Find where the given text appears and provide that cell's center as [X, Y] coordinate. 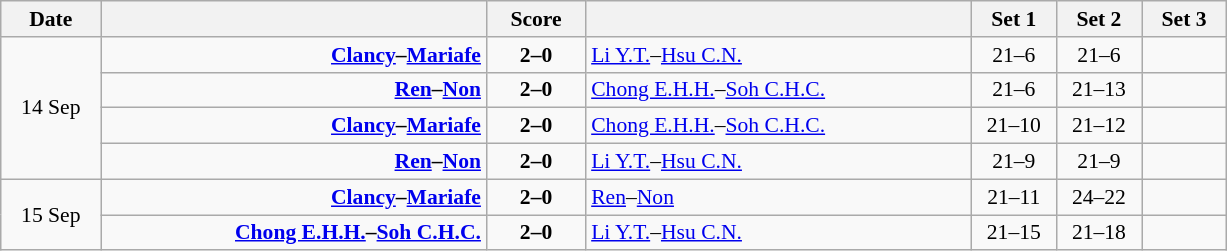
21–15 [1014, 233]
21–13 [1098, 90]
21–10 [1014, 126]
Set 3 [1184, 19]
Score [536, 19]
Set 1 [1014, 19]
21–18 [1098, 233]
21–12 [1098, 126]
Set 2 [1098, 19]
15 Sep [51, 214]
24–22 [1098, 197]
14 Sep [51, 108]
Date [51, 19]
21–11 [1014, 197]
